Locate the cell with the specified text and output its [x, y] center coordinate. 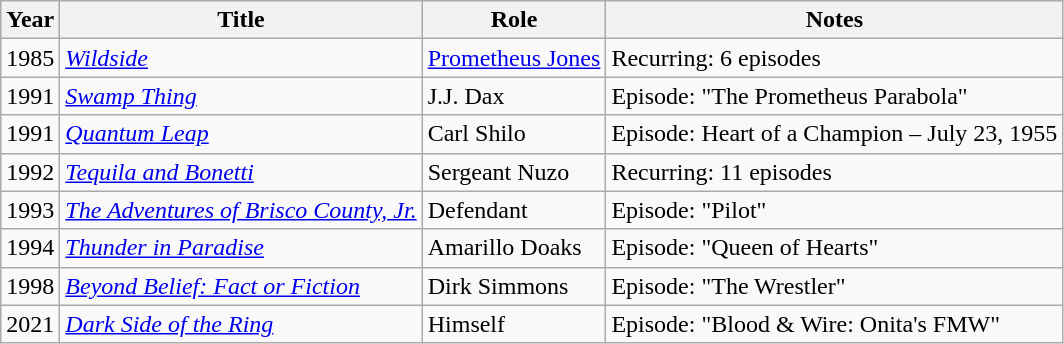
Beyond Belief: Fact or Fiction [241, 286]
Thunder in Paradise [241, 248]
2021 [30, 324]
Carl Shilo [514, 134]
Prometheus Jones [514, 58]
Notes [834, 20]
Episode: "Pilot" [834, 210]
Episode: Heart of a Champion – July 23, 1955 [834, 134]
Episode: "Blood & Wire: Onita's FMW" [834, 324]
Episode: "Queen of Hearts" [834, 248]
Swamp Thing [241, 96]
1993 [30, 210]
The Adventures of Brisco County, Jr. [241, 210]
Recurring: 6 episodes [834, 58]
Amarillo Doaks [514, 248]
1998 [30, 286]
1994 [30, 248]
Role [514, 20]
Quantum Leap [241, 134]
1992 [30, 172]
Dirk Simmons [514, 286]
Wildside [241, 58]
Sergeant Nuzo [514, 172]
Year [30, 20]
Recurring: 11 episodes [834, 172]
Episode: "The Wrestler" [834, 286]
J.J. Dax [514, 96]
Himself [514, 324]
Episode: "The Prometheus Parabola" [834, 96]
Defendant [514, 210]
1985 [30, 58]
Title [241, 20]
Tequila and Bonetti [241, 172]
Dark Side of the Ring [241, 324]
